For the text-containing cell, return its midpoint in (x, y) coordinate format. 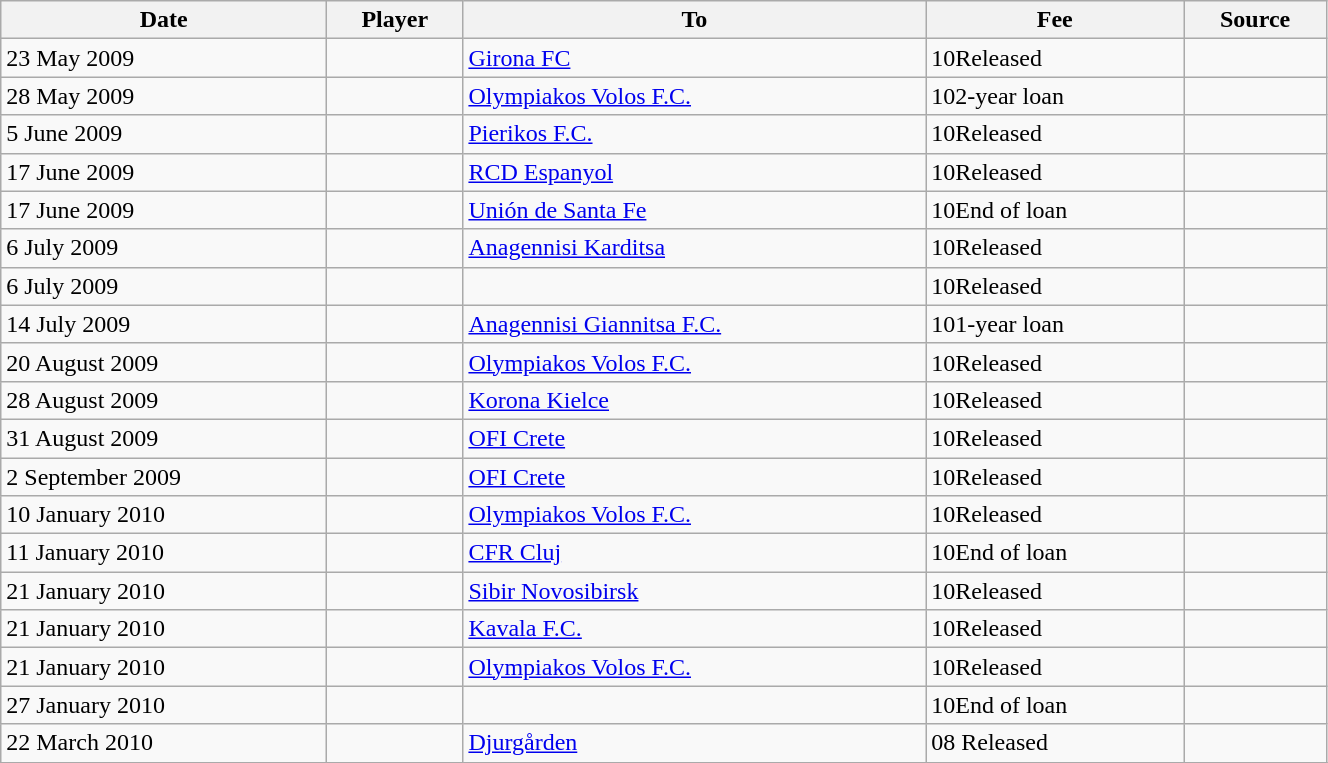
28 August 2009 (164, 400)
Date (164, 20)
Unión de Santa Fe (694, 210)
28 May 2009 (164, 96)
RCD Espanyol (694, 172)
Korona Kielce (694, 400)
Source (1256, 20)
08 Released (1055, 743)
Player (395, 20)
Anagennisi Giannitsa F.C. (694, 324)
Fee (1055, 20)
31 August 2009 (164, 438)
11 January 2010 (164, 553)
101-year loan (1055, 324)
To (694, 20)
27 January 2010 (164, 705)
10 January 2010 (164, 515)
Anagennisi Karditsa (694, 248)
5 June 2009 (164, 134)
2 September 2009 (164, 477)
20 August 2009 (164, 362)
Pierikos F.C. (694, 134)
22 March 2010 (164, 743)
Girona FC (694, 58)
Sibir Novosibirsk (694, 591)
102-year loan (1055, 96)
Kavala F.C. (694, 629)
23 May 2009 (164, 58)
Djurgården (694, 743)
14 July 2009 (164, 324)
CFR Cluj (694, 553)
